Detect which cell encompasses the target text, then output its [X, Y] center coordinate. 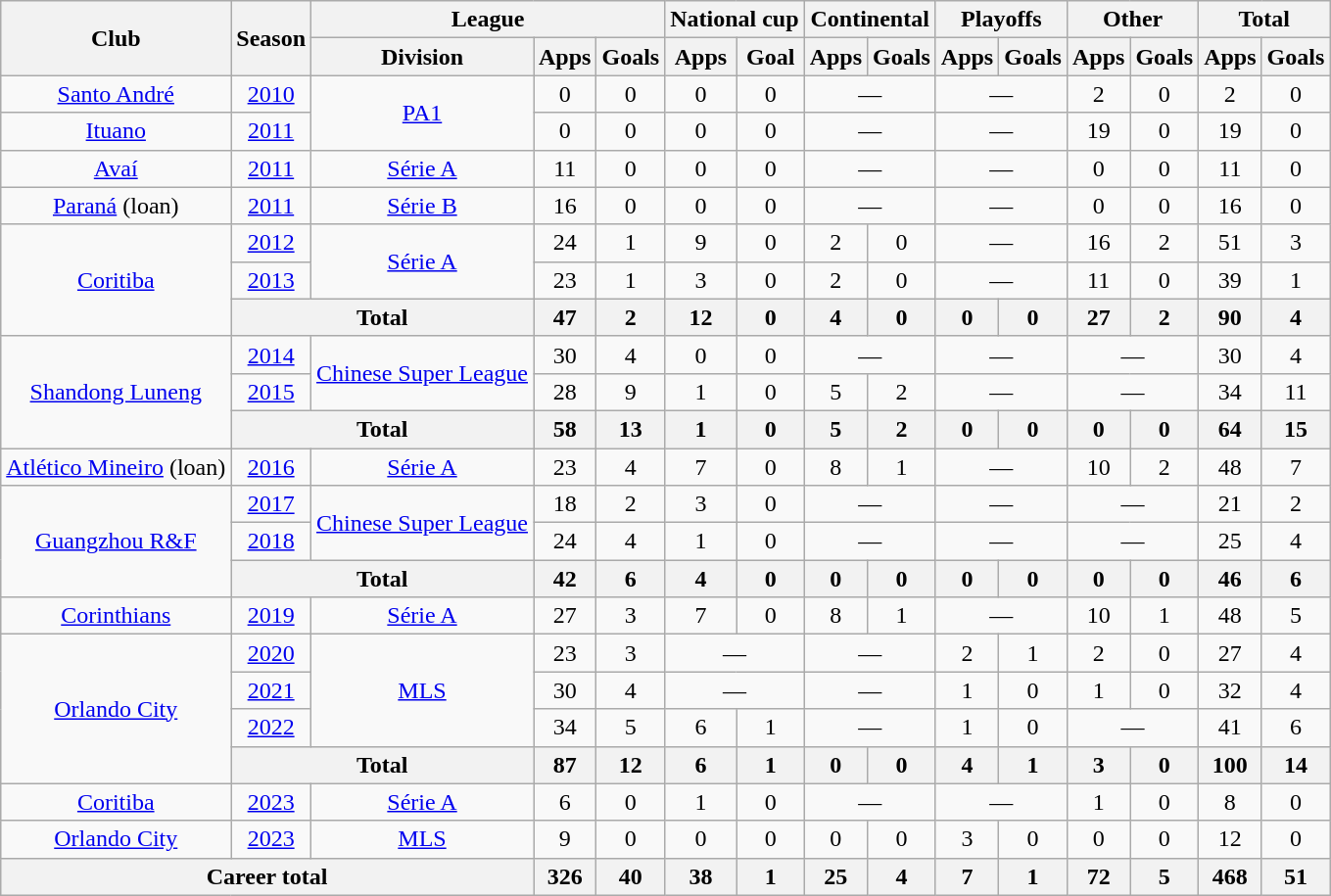
Division [423, 57]
2020 [271, 653]
Guangzhou R&F [116, 542]
41 [1230, 728]
Ituano [116, 131]
2013 [271, 280]
39 [1230, 280]
Atlético Mineiro (loan) [116, 467]
28 [564, 392]
42 [564, 579]
100 [1230, 765]
2017 [271, 504]
46 [1230, 579]
2021 [271, 690]
Season [271, 38]
Avaí [116, 168]
2012 [271, 243]
Other [1132, 20]
87 [564, 765]
90 [1230, 317]
2015 [271, 392]
Paraná (loan) [116, 206]
58 [564, 429]
Corinthians [116, 616]
468 [1230, 876]
Playoffs [1001, 20]
2022 [271, 728]
Club [116, 38]
72 [1098, 876]
32 [1230, 690]
Continental [870, 20]
League [488, 20]
13 [631, 429]
47 [564, 317]
Shandong Luneng [116, 392]
PA1 [423, 113]
64 [1230, 429]
Career total [267, 876]
21 [1230, 504]
Santo André [116, 94]
2018 [271, 542]
18 [564, 504]
Goal [770, 57]
14 [1296, 765]
2019 [271, 616]
2014 [271, 354]
2016 [271, 467]
Série B [423, 206]
15 [1296, 429]
38 [701, 876]
2010 [271, 94]
326 [564, 876]
National cup [735, 20]
40 [631, 876]
